Scan for the cell matching the given text and deliver its [x, y] coordinate at center. 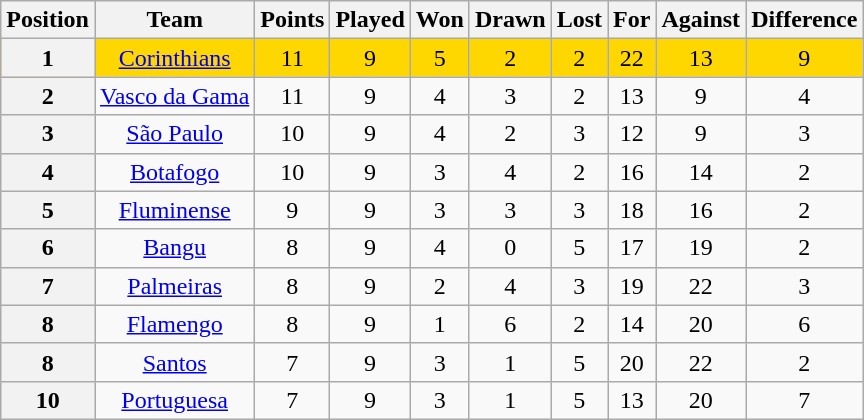
Drawn [510, 20]
Botafogo [174, 172]
0 [510, 248]
Team [174, 20]
Position [48, 20]
Vasco da Gama [174, 96]
São Paulo [174, 134]
Played [370, 20]
Bangu [174, 248]
18 [632, 210]
Against [701, 20]
12 [632, 134]
Santos [174, 362]
For [632, 20]
17 [632, 248]
Points [292, 20]
Corinthians [174, 58]
Flamengo [174, 324]
Fluminense [174, 210]
Difference [804, 20]
Palmeiras [174, 286]
Lost [579, 20]
Portuguesa [174, 400]
Won [440, 20]
